Provide the (X, Y) coordinate of the cell's center where the given text is located.  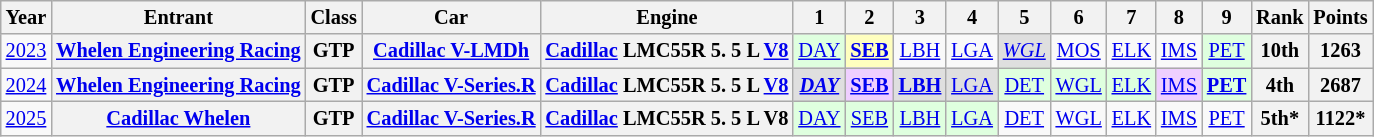
Points (1340, 17)
1263 (1340, 51)
4th (1280, 85)
1122* (1340, 118)
Class (334, 17)
2025 (26, 118)
2023 (26, 51)
1 (819, 17)
2 (869, 17)
MOS (1079, 51)
Cadillac V-LMDh (452, 51)
9 (1226, 17)
Engine (666, 17)
Cadillac Whelen (178, 118)
3 (920, 17)
Rank (1280, 17)
2024 (26, 85)
5th* (1280, 118)
7 (1132, 17)
Year (26, 17)
Car (452, 17)
10th (1280, 51)
6 (1079, 17)
5 (1024, 17)
4 (972, 17)
2687 (1340, 85)
8 (1179, 17)
Entrant (178, 17)
